Detect which cell encompasses the target text, then output its [X, Y] center coordinate. 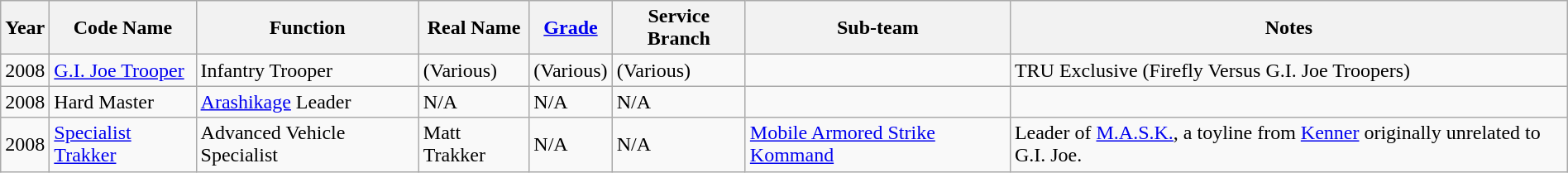
TRU Exclusive (Firefly Versus G.I. Joe Troopers) [1288, 70]
Year [25, 28]
Sub-team [877, 28]
Leader of M.A.S.K., a toyline from Kenner originally unrelated to G.I. Joe. [1288, 144]
Arashikage Leader [308, 102]
Function [308, 28]
Specialist Trakker [122, 144]
Real Name [474, 28]
G.I. Joe Trooper [122, 70]
Grade [571, 28]
Mobile Armored Strike Kommand [877, 144]
Hard Master [122, 102]
Notes [1288, 28]
Matt Trakker [474, 144]
Infantry Trooper [308, 70]
Code Name [122, 28]
Service Branch [678, 28]
Advanced Vehicle Specialist [308, 144]
